Return the [x, y] coordinate for the center point of the cell that contains the specified text.  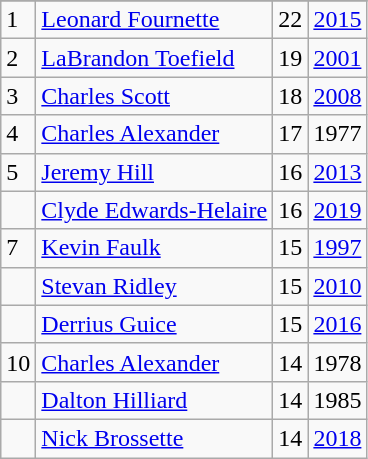
22 [290, 20]
2 [18, 58]
Derrius Guice [154, 324]
Stevan Ridley [154, 286]
1978 [338, 362]
10 [18, 362]
18 [290, 96]
2015 [338, 20]
Leonard Fournette [154, 20]
2019 [338, 210]
2010 [338, 286]
Kevin Faulk [154, 248]
1997 [338, 248]
Charles Scott [154, 96]
3 [18, 96]
LaBrandon Toefield [154, 58]
1 [18, 20]
2013 [338, 172]
Nick Brossette [154, 438]
2016 [338, 324]
Dalton Hilliard [154, 400]
Clyde Edwards-Helaire [154, 210]
1985 [338, 400]
2008 [338, 96]
5 [18, 172]
4 [18, 134]
19 [290, 58]
1977 [338, 134]
2018 [338, 438]
Jeremy Hill [154, 172]
17 [290, 134]
7 [18, 248]
2001 [338, 58]
